Find where the given text appears and provide that cell's center as (x, y) coordinate. 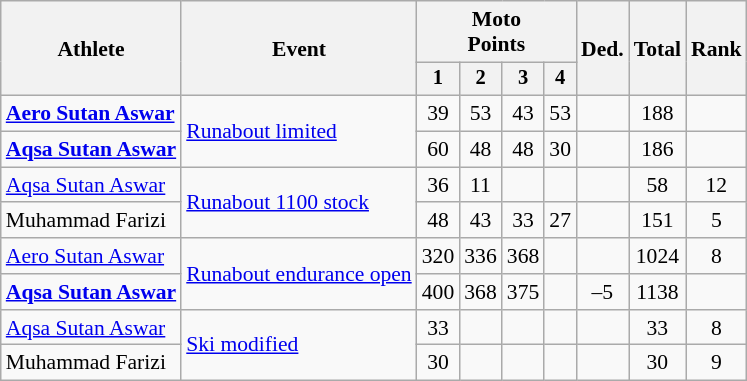
Total (658, 48)
60 (438, 150)
Ski modified (299, 346)
Runabout 1100 stock (299, 202)
58 (658, 185)
39 (438, 114)
36 (438, 185)
5 (716, 221)
2 (480, 79)
1 (438, 79)
27 (560, 221)
1138 (658, 292)
3 (524, 79)
Athlete (91, 48)
9 (716, 363)
Moto Points (496, 32)
375 (524, 292)
Runabout limited (299, 132)
336 (480, 256)
186 (658, 150)
Runabout endurance open (299, 274)
12 (716, 185)
1024 (658, 256)
–5 (602, 292)
4 (560, 79)
Ded. (602, 48)
Rank (716, 48)
11 (480, 185)
188 (658, 114)
151 (658, 221)
Event (299, 48)
400 (438, 292)
320 (438, 256)
